Detect which cell encompasses the target text, then output its [X, Y] center coordinate. 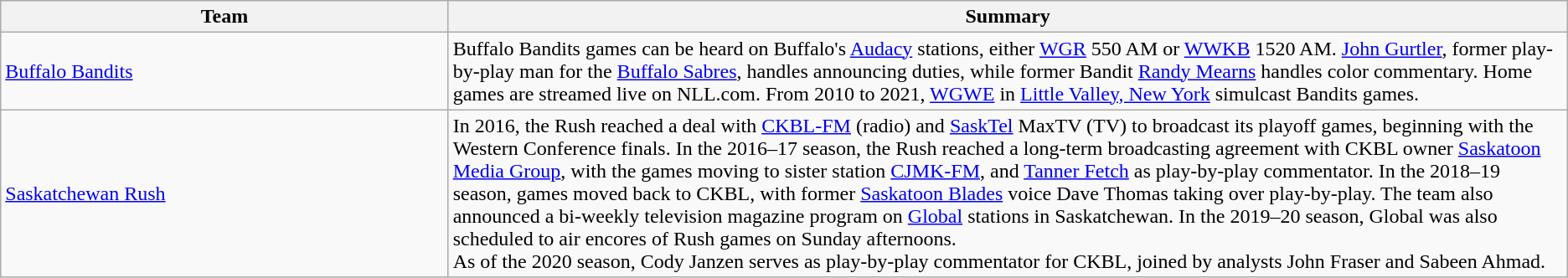
Team [224, 17]
Summary [1008, 17]
Buffalo Bandits [224, 71]
Saskatchewan Rush [224, 193]
